Return the [x, y] coordinate for the center point of the cell that contains the specified text.  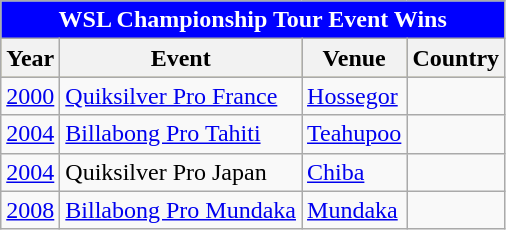
2000 [30, 96]
Mundaka [354, 210]
Billabong Pro Mundaka [181, 210]
Country [456, 58]
Event [181, 58]
Quiksilver Pro France [181, 96]
Chiba [354, 172]
Quiksilver Pro Japan [181, 172]
WSL Championship Tour Event Wins [253, 20]
Teahupoo [354, 134]
2008 [30, 210]
Year [30, 58]
Venue [354, 58]
Hossegor [354, 96]
Billabong Pro Tahiti [181, 134]
